Provide the [X, Y] coordinate of the cell's center where the given text is located.  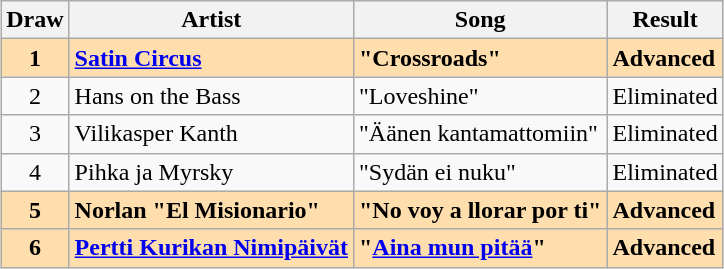
Vilikasper Kanth [211, 134]
"Loveshine" [480, 96]
4 [35, 172]
"No voy a llorar por ti" [480, 210]
Result [665, 20]
Norlan "El Misionario" [211, 210]
"Aina mun pitää" [480, 248]
6 [35, 248]
"Crossroads" [480, 58]
Hans on the Bass [211, 96]
Pertti Kurikan Nimipäivät [211, 248]
5 [35, 210]
Song [480, 20]
Pihka ja Myrsky [211, 172]
"Äänen kantamattomiin" [480, 134]
Satin Circus [211, 58]
2 [35, 96]
3 [35, 134]
1 [35, 58]
Draw [35, 20]
Artist [211, 20]
"Sydän ei nuku" [480, 172]
